Provide the (x, y) coordinate of the cell's center where the given text is located.  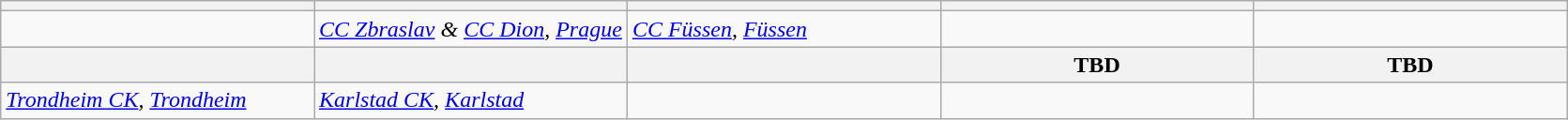
CC Füssen, Füssen (784, 29)
Karlstad CK, Karlstad (471, 100)
CC Zbraslav & CC Dion, Prague (471, 29)
Trondheim CK, Trondheim (158, 100)
